Return (x, y) of the center of cell containing provided text 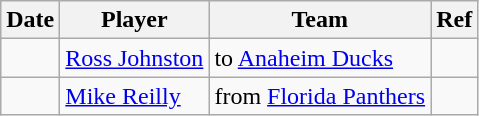
Team (320, 20)
from Florida Panthers (320, 96)
to Anaheim Ducks (320, 58)
Player (134, 20)
Ref (454, 20)
Date (30, 20)
Mike Reilly (134, 96)
Ross Johnston (134, 58)
